Pinpoint the cell where the given text exists, returning its [x, y] midpoint coordinate. 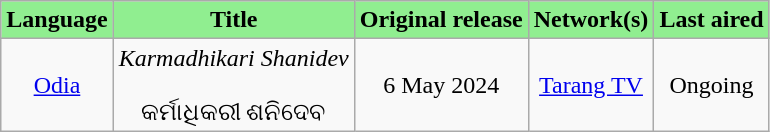
Language [57, 20]
6 May 2024 [441, 85]
Original release [441, 20]
Title [234, 20]
Odia [57, 85]
Last aired [712, 20]
Ongoing [712, 85]
Network(s) [591, 20]
Karmadhikari Shanidev କର୍ମାଧିକରୀ ଶନିଦେବ [234, 85]
Tarang TV [591, 85]
